Identify which cell holds the provided text, then report its [X, Y] central coordinate. 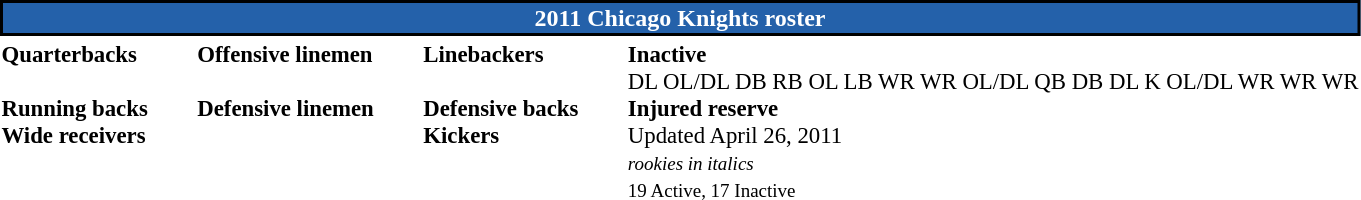
2011 Chicago Knights roster [680, 18]
